From the cell containing the given text, extract its center point as [x, y] coordinate. 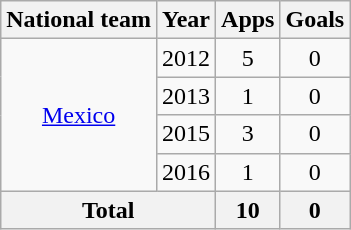
Apps [248, 20]
2013 [186, 96]
3 [248, 134]
National team [79, 20]
Year [186, 20]
2012 [186, 58]
5 [248, 58]
Total [108, 210]
10 [248, 210]
2016 [186, 172]
2015 [186, 134]
Mexico [79, 115]
Goals [315, 20]
